Return the (X, Y) coordinate for the center point of the cell that contains the specified text.  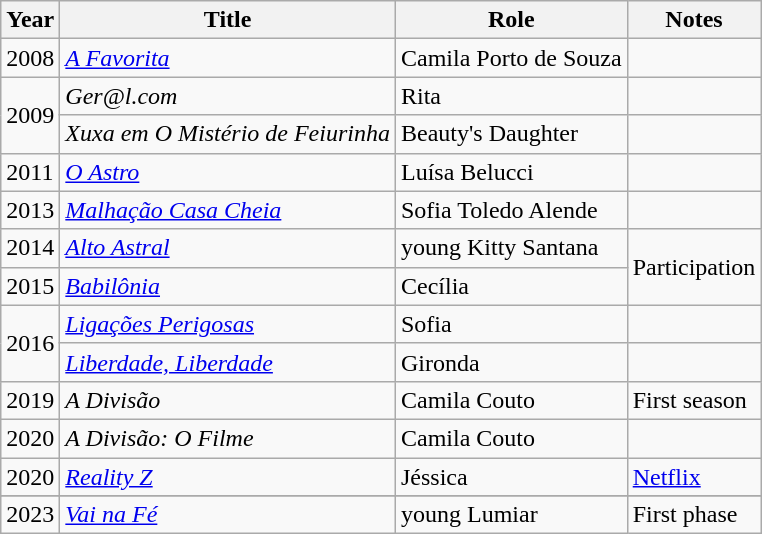
Ger@l.com (228, 96)
2023 (30, 515)
Rita (511, 96)
Sofia Toledo Alende (511, 210)
A Divisão: O Filme (228, 438)
First season (694, 400)
Babilônia (228, 286)
Malhação Casa Cheia (228, 210)
young Lumiar (511, 515)
Luísa Belucci (511, 172)
Jéssica (511, 477)
Gironda (511, 362)
Xuxa em O Mistério de Feiurinha (228, 134)
Netflix (694, 477)
2016 (30, 343)
Camila Porto de Souza (511, 58)
2019 (30, 400)
Vai na Fé (228, 515)
Cecília (511, 286)
O Astro (228, 172)
2014 (30, 248)
Notes (694, 20)
Participation (694, 267)
young Kitty Santana (511, 248)
Beauty's Daughter (511, 134)
Alto Astral (228, 248)
Title (228, 20)
Role (511, 20)
Sofia (511, 324)
Liberdade, Liberdade (228, 362)
2009 (30, 115)
2013 (30, 210)
2008 (30, 58)
A Favorita (228, 58)
Ligações Perigosas (228, 324)
Reality Z (228, 477)
Year (30, 20)
2015 (30, 286)
2011 (30, 172)
A Divisão (228, 400)
First phase (694, 515)
